Identify which cell holds the provided text, then report its [X, Y] central coordinate. 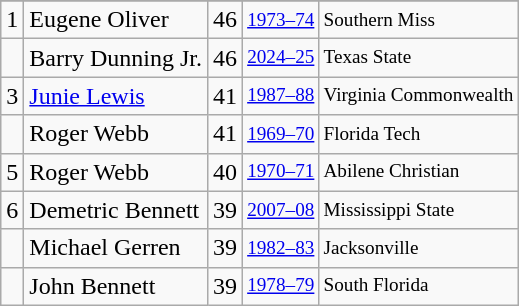
40 [226, 172]
Mississippi State [418, 210]
Barry Dunning Jr. [116, 58]
Texas State [418, 58]
Demetric Bennett [116, 210]
Eugene Oliver [116, 20]
Southern Miss [418, 20]
6 [12, 210]
Jacksonville [418, 248]
1970–71 [281, 172]
South Florida [418, 286]
John Bennett [116, 286]
Junie Lewis [116, 96]
1978–79 [281, 286]
1973–74 [281, 20]
Florida Tech [418, 134]
3 [12, 96]
1982–83 [281, 248]
1987–88 [281, 96]
2024–25 [281, 58]
Virginia Commonwealth [418, 96]
Michael Gerren [116, 248]
Abilene Christian [418, 172]
1 [12, 20]
1969–70 [281, 134]
5 [12, 172]
2007–08 [281, 210]
